Pinpoint the cell where the given text exists, returning its [x, y] midpoint coordinate. 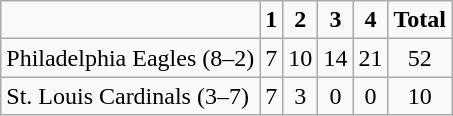
14 [336, 58]
Total [420, 20]
St. Louis Cardinals (3–7) [130, 96]
4 [370, 20]
1 [272, 20]
21 [370, 58]
2 [300, 20]
Philadelphia Eagles (8–2) [130, 58]
52 [420, 58]
